Scan for the cell matching the given text and deliver its (X, Y) coordinate at center. 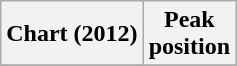
Peakposition (189, 34)
Chart (2012) (72, 34)
